Locate the cell with the specified text and output its [x, y] center coordinate. 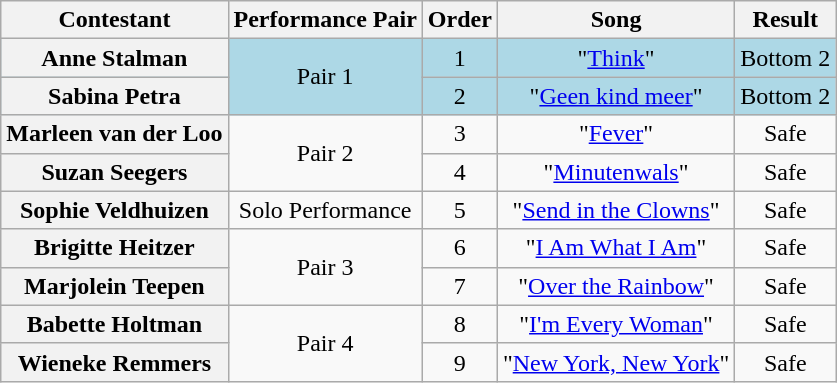
5 [460, 210]
Solo Performance [325, 210]
"Minutenwals" [616, 172]
4 [460, 172]
"New York, New York" [616, 362]
8 [460, 324]
"Fever" [616, 134]
"I Am What I Am" [616, 248]
Babette Holtman [114, 324]
Brigitte Heitzer [114, 248]
"Think" [616, 58]
Sophie Veldhuizen [114, 210]
Marleen van der Loo [114, 134]
Pair 3 [325, 267]
"I'm Every Woman" [616, 324]
Result [786, 20]
Order [460, 20]
7 [460, 286]
Marjolein Teepen [114, 286]
2 [460, 96]
Performance Pair [325, 20]
Suzan Seegers [114, 172]
Song [616, 20]
3 [460, 134]
Anne Stalman [114, 58]
Contestant [114, 20]
"Over the Rainbow" [616, 286]
"Geen kind meer" [616, 96]
Pair 2 [325, 153]
"Send in the Clowns" [616, 210]
6 [460, 248]
9 [460, 362]
1 [460, 58]
Wieneke Remmers [114, 362]
Pair 1 [325, 77]
Pair 4 [325, 343]
Sabina Petra [114, 96]
